Extract the (X, Y) coordinate from the center of the cell holding the provided text.  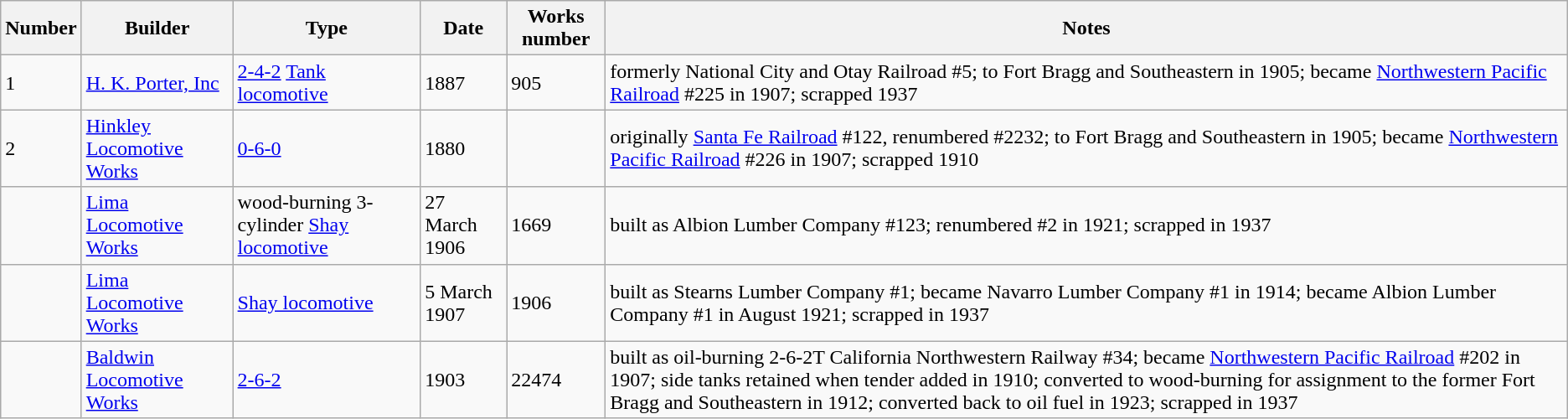
Builder (157, 28)
H. K. Porter, Inc (157, 82)
1 (41, 82)
1669 (556, 225)
formerly National City and Otay Railroad #5; to Fort Bragg and Southeastern in 1905; became Northwestern Pacific Railroad #225 in 1907; scrapped 1937 (1086, 82)
Baldwin Locomotive Works (157, 380)
Type (327, 28)
Date (464, 28)
1887 (464, 82)
0-6-0 (327, 148)
Notes (1086, 28)
2 (41, 148)
built as Stearns Lumber Company #1; became Navarro Lumber Company #1 in 1914; became Albion Lumber Company #1 in August 1921; scrapped in 1937 (1086, 303)
2-4-2 Tank locomotive (327, 82)
2-6-2 (327, 380)
1906 (556, 303)
built as Albion Lumber Company #123; renumbered #2 in 1921; scrapped in 1937 (1086, 225)
Number (41, 28)
27 March 1906 (464, 225)
wood-burning 3-cylinder Shay locomotive (327, 225)
22474 (556, 380)
1880 (464, 148)
905 (556, 82)
1903 (464, 380)
Works number (556, 28)
Shay locomotive (327, 303)
5 March 1907 (464, 303)
Hinkley Locomotive Works (157, 148)
